Determine the (X, Y) coordinate at the center of the cell enclosing the given text.  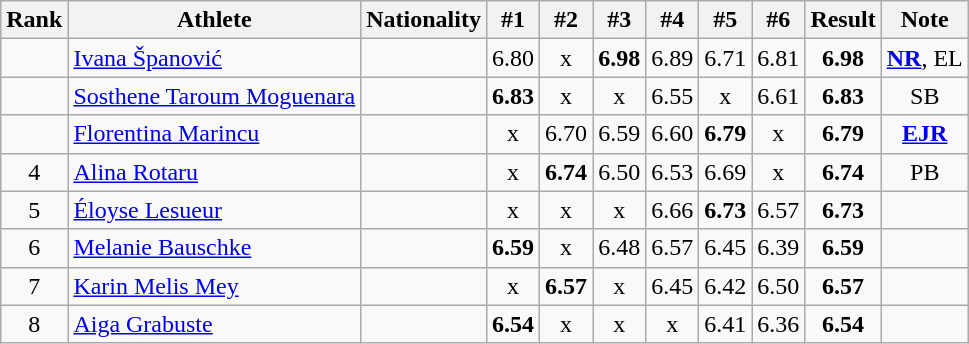
5 (34, 210)
Nationality (424, 20)
#6 (778, 20)
#1 (512, 20)
6.81 (778, 58)
6.53 (672, 172)
6.42 (726, 286)
6.70 (566, 134)
EJR (924, 134)
6.60 (672, 134)
#4 (672, 20)
PB (924, 172)
#5 (726, 20)
Sosthene Taroum Moguenara (214, 96)
6.36 (778, 324)
Result (843, 20)
Alina Rotaru (214, 172)
6.61 (778, 96)
Athlete (214, 20)
6 (34, 248)
6.39 (778, 248)
6.89 (672, 58)
8 (34, 324)
Ivana Španović (214, 58)
6.55 (672, 96)
6.48 (620, 248)
NR, EL (924, 58)
6.80 (512, 58)
6.71 (726, 58)
SB (924, 96)
6.69 (726, 172)
Florentina Marincu (214, 134)
Aiga Grabuste (214, 324)
#2 (566, 20)
Rank (34, 20)
7 (34, 286)
Note (924, 20)
#3 (620, 20)
4 (34, 172)
6.41 (726, 324)
Karin Melis Mey (214, 286)
Melanie Bauschke (214, 248)
6.66 (672, 210)
Éloyse Lesueur (214, 210)
